Detect which cell encompasses the target text, then output its (x, y) center coordinate. 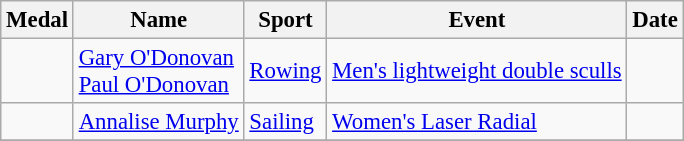
Medal (38, 20)
Sport (286, 20)
Date (655, 20)
Name (158, 20)
Annalise Murphy (158, 122)
Men's lightweight double sculls (477, 72)
Sailing (286, 122)
Women's Laser Radial (477, 122)
Gary O'DonovanPaul O'Donovan (158, 72)
Event (477, 20)
Rowing (286, 72)
